Search for the cell housing the specified text and yield its [X, Y] center coordinate. 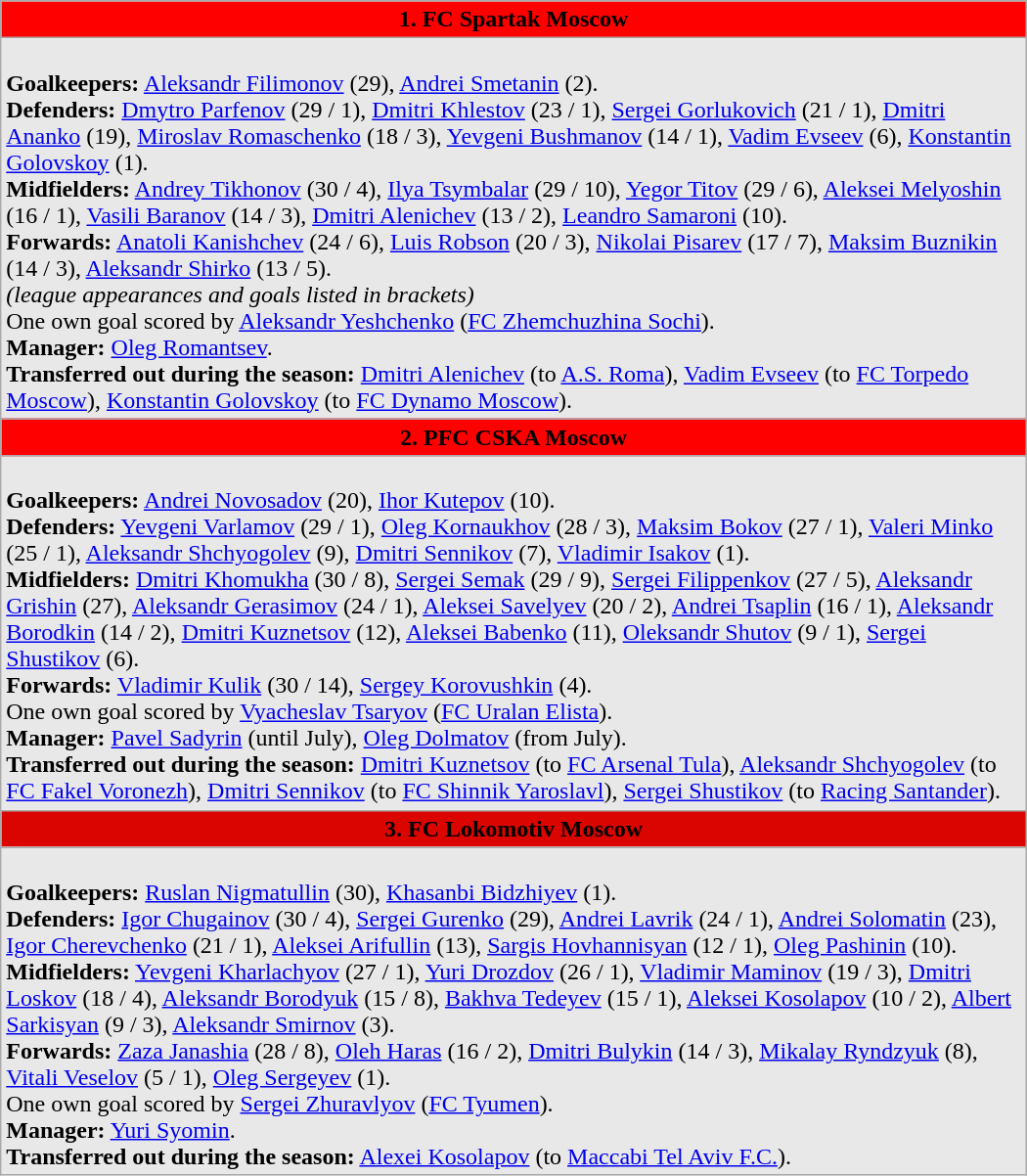
3. FC Lokomotiv Moscow [513, 829]
2. PFC CSKA Moscow [513, 437]
1. FC Spartak Moscow [513, 20]
